Return the (x, y) coordinate for the center point of the cell that contains the specified text.  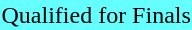
Qualified for Finals (96, 15)
